From the cell containing the given text, extract its center point as (x, y) coordinate. 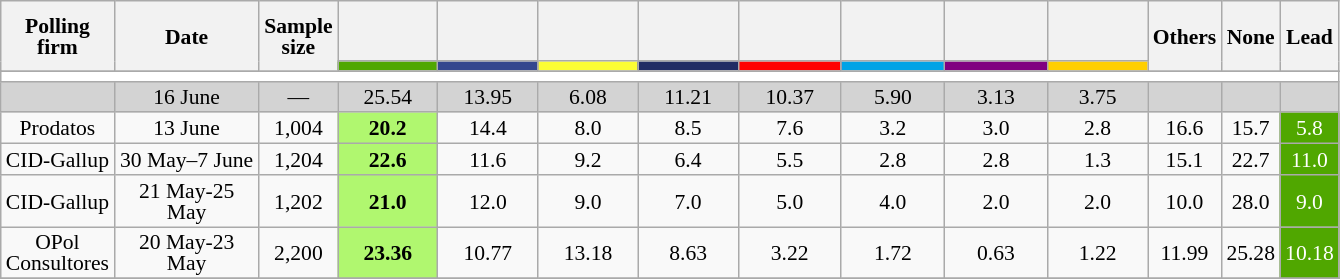
8.63 (688, 253)
12.0 (488, 201)
Others (1185, 36)
5.8 (1310, 128)
5.90 (892, 96)
9.2 (588, 160)
20 May-23 May (186, 253)
21 May-25 May (186, 201)
Date (186, 36)
13 June (186, 128)
10.0 (1185, 201)
8.5 (688, 128)
1.3 (1098, 160)
25.54 (388, 96)
28.0 (1250, 201)
11.21 (688, 96)
1.22 (1098, 253)
10.37 (790, 96)
4.0 (892, 201)
22.6 (388, 160)
21.0 (388, 201)
7.0 (688, 201)
11.99 (1185, 253)
OPol Consultores (58, 253)
16.6 (1185, 128)
13.18 (588, 253)
2,200 (298, 253)
3.75 (1098, 96)
10.77 (488, 253)
15.1 (1185, 160)
3.22 (790, 253)
1,202 (298, 201)
1,004 (298, 128)
— (298, 96)
3.0 (996, 128)
14.4 (488, 128)
8.0 (588, 128)
22.7 (1250, 160)
Polling firm (58, 36)
3.2 (892, 128)
6.4 (688, 160)
11.6 (488, 160)
Prodatos (58, 128)
Lead (1310, 36)
25.28 (1250, 253)
20.2 (388, 128)
15.7 (1250, 128)
6.08 (588, 96)
11.0 (1310, 160)
23.36 (388, 253)
5.0 (790, 201)
13.95 (488, 96)
1.72 (892, 253)
16 June (186, 96)
0.63 (996, 253)
5.5 (790, 160)
3.13 (996, 96)
7.6 (790, 128)
None (1250, 36)
10.18 (1310, 253)
1,204 (298, 160)
Sample size (298, 36)
30 May–7 June (186, 160)
